Return the (X, Y) coordinate for the center point of the cell that contains the specified text.  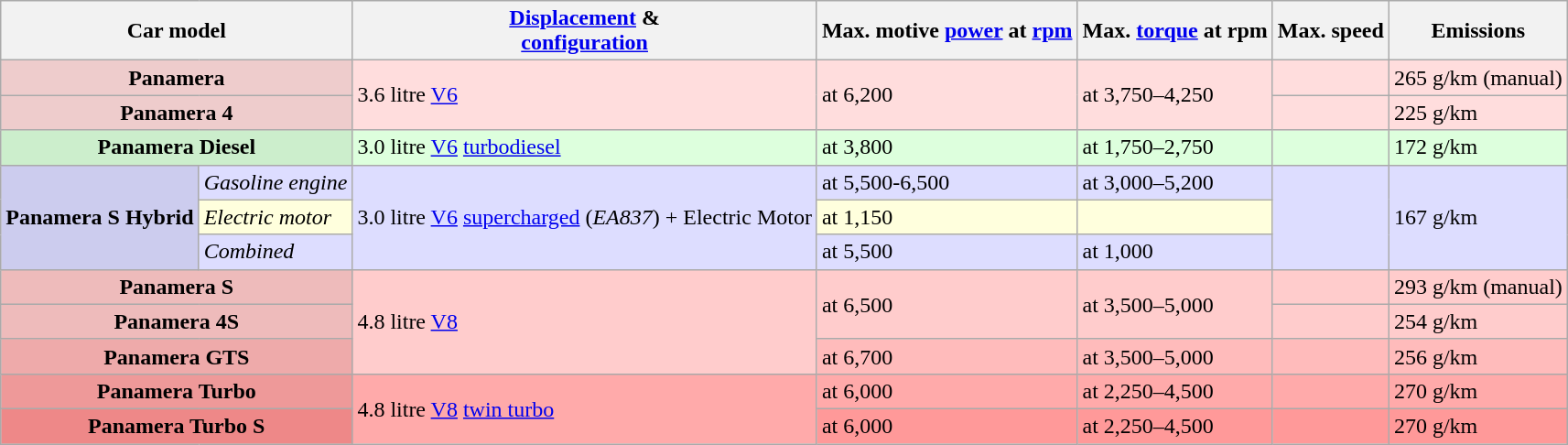
at 6,700 (946, 356)
at 5,500-6,500 (946, 182)
225 g/km (1477, 113)
Max. torque at rpm (1175, 31)
Car model (177, 31)
Panamera 4S (177, 321)
3.0 litre V6 supercharged (EA837) + Electric Motor (585, 217)
4.8 litre V8 (585, 321)
167 g/km (1477, 217)
at 5,500 (946, 252)
at 6,500 (946, 304)
at 6,200 (946, 95)
3.0 litre V6 turbodiesel (585, 147)
265 g/km (manual) (1477, 78)
at 1,150 (946, 217)
Panamera GTS (177, 356)
Panamera S Hybrid (100, 217)
3.6 litre V6 (585, 95)
at 3,000–5,200 (1175, 182)
293 g/km (manual) (1477, 287)
Panamera Diesel (177, 147)
172 g/km (1477, 147)
Max. motive power at rpm (946, 31)
Gasoline engine (276, 182)
Panamera S (177, 287)
Electric motor (276, 217)
at 1,750–2,750 (1175, 147)
at 3,750–4,250 (1175, 95)
Combined (276, 252)
Displacement &configuration (585, 31)
4.8 litre V8 twin turbo (585, 408)
254 g/km (1477, 321)
Panamera 4 (177, 113)
at 1,000 (1175, 252)
Panamera (177, 78)
256 g/km (1477, 356)
at 3,800 (946, 147)
Panamera Turbo (177, 391)
Max. speed (1331, 31)
Emissions (1477, 31)
Panamera Turbo S (177, 426)
